Identify which cell holds the provided text, then report its (X, Y) central coordinate. 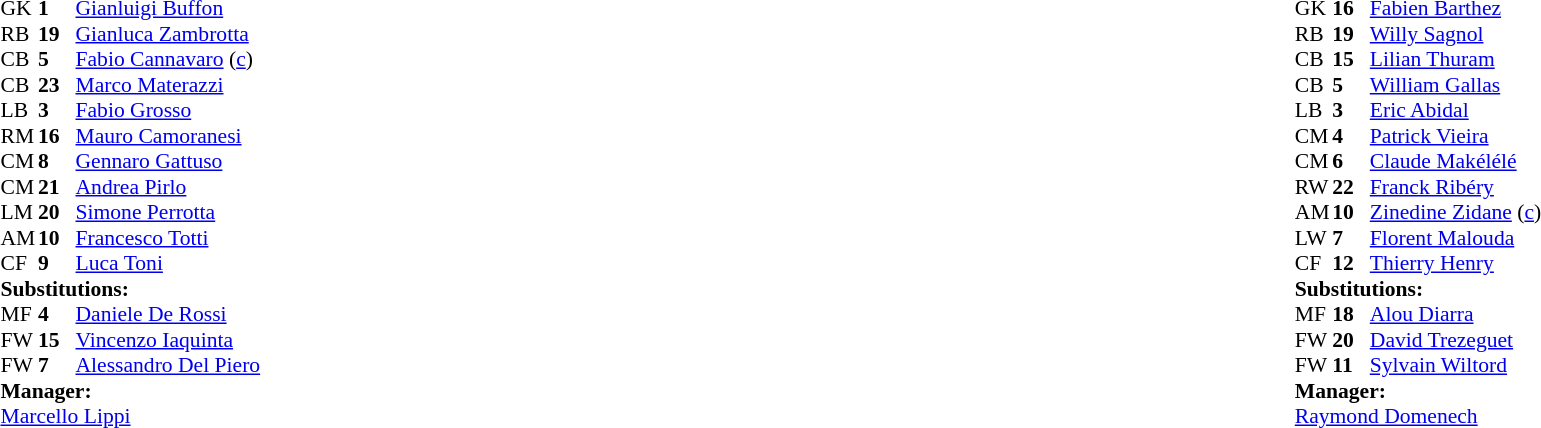
Patrick Vieira (1456, 136)
9 (57, 263)
LW (1314, 238)
22 (1351, 187)
Fabio Cannavaro (c) (168, 59)
Andrea Pirlo (168, 187)
18 (1351, 315)
Daniele De Rossi (168, 315)
Thierry Henry (1456, 263)
LM (19, 213)
Mauro Camoranesi (168, 136)
12 (1351, 263)
William Gallas (1456, 85)
6 (1351, 161)
Francesco Totti (168, 238)
Lilian Thuram (1456, 59)
David Trezeguet (1456, 340)
RM (19, 136)
Alou Diarra (1456, 315)
Claude Makélélé (1456, 161)
Alessandro Del Piero (168, 365)
11 (1351, 365)
Franck Ribéry (1456, 187)
RW (1314, 187)
Vincenzo Iaquinta (168, 340)
Eric Abidal (1456, 111)
21 (57, 187)
Fabio Grosso (168, 111)
23 (57, 85)
Zinedine Zidane (c) (1456, 213)
Simone Perrotta (168, 213)
Sylvain Wiltord (1456, 365)
Gennaro Gattuso (168, 161)
Gianluca Zambrotta (168, 34)
Marco Materazzi (168, 85)
16 (57, 136)
Willy Sagnol (1456, 34)
8 (57, 161)
Luca Toni (168, 263)
Florent Malouda (1456, 238)
